Detect which cell encompasses the target text, then output its [X, Y] center coordinate. 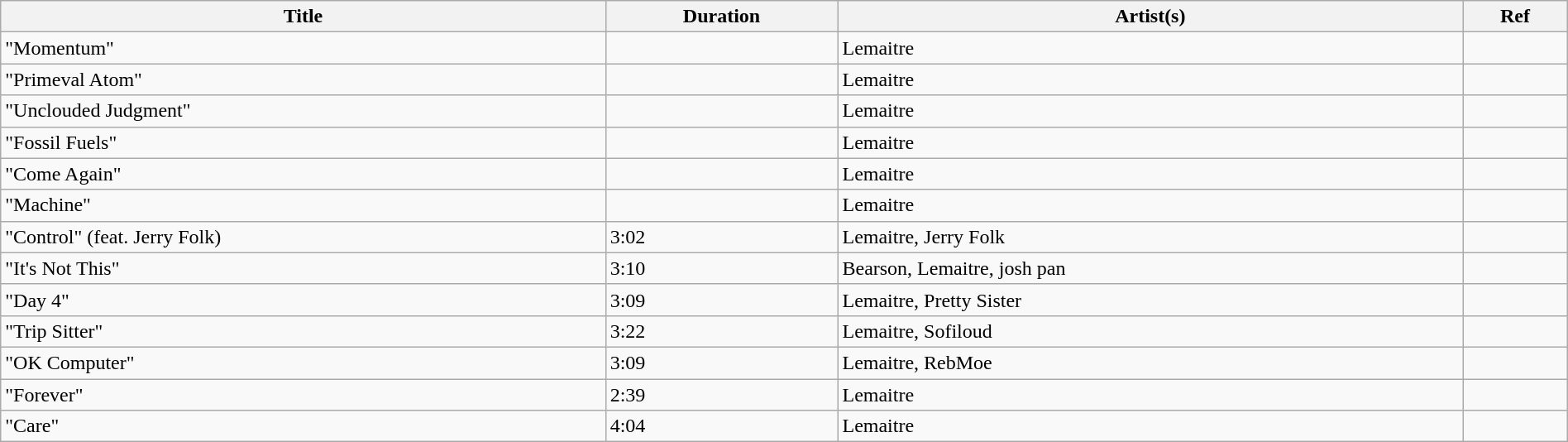
Lemaitre, Jerry Folk [1150, 237]
Lemaitre, Sofiloud [1150, 331]
Lemaitre, Pretty Sister [1150, 300]
"Control" (feat. Jerry Folk) [303, 237]
Duration [721, 17]
"Come Again" [303, 174]
Title [303, 17]
3:10 [721, 268]
"Forever" [303, 395]
2:39 [721, 395]
3:02 [721, 237]
"Momentum" [303, 48]
3:22 [721, 331]
"It's Not This" [303, 268]
"Unclouded Judgment" [303, 111]
"Primeval Atom" [303, 79]
4:04 [721, 426]
"Machine" [303, 205]
Lemaitre, RebMoe [1150, 363]
"Day 4" [303, 300]
"Trip Sitter" [303, 331]
"Fossil Fuels" [303, 142]
Artist(s) [1150, 17]
Bearson, Lemaitre, josh pan [1150, 268]
"Care" [303, 426]
"OK Computer" [303, 363]
Ref [1515, 17]
